For the text-containing cell, return its midpoint in (x, y) coordinate format. 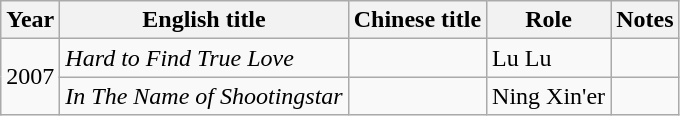
In The Name of Shootingstar (204, 96)
Ning Xin'er (549, 96)
Lu Lu (549, 58)
Role (549, 20)
2007 (30, 77)
Chinese title (417, 20)
Hard to Find True Love (204, 58)
Year (30, 20)
Notes (645, 20)
English title (204, 20)
